Search for the cell housing the specified text and yield its (x, y) center coordinate. 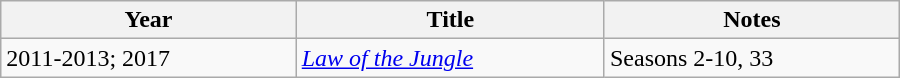
Year (148, 20)
Notes (752, 20)
Title (450, 20)
Law of the Jungle (450, 58)
Seasons 2-10, 33 (752, 58)
2011-2013; 2017 (148, 58)
